Extract the (X, Y) coordinate from the center of the cell holding the provided text.  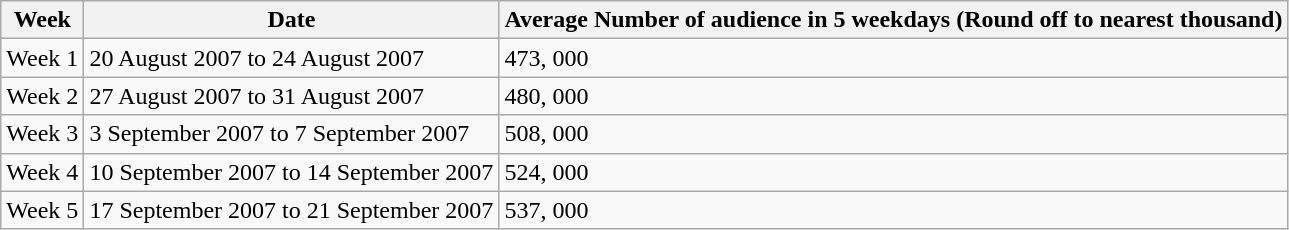
Week 2 (42, 96)
20 August 2007 to 24 August 2007 (292, 58)
473, 000 (894, 58)
10 September 2007 to 14 September 2007 (292, 172)
Week 4 (42, 172)
Week 1 (42, 58)
537, 000 (894, 210)
524, 000 (894, 172)
17 September 2007 to 21 September 2007 (292, 210)
Week (42, 20)
Week 3 (42, 134)
Week 5 (42, 210)
3 September 2007 to 7 September 2007 (292, 134)
508, 000 (894, 134)
Date (292, 20)
27 August 2007 to 31 August 2007 (292, 96)
480, 000 (894, 96)
Average Number of audience in 5 weekdays (Round off to nearest thousand) (894, 20)
